Return the [X, Y] coordinate for the center point of the cell that contains the specified text.  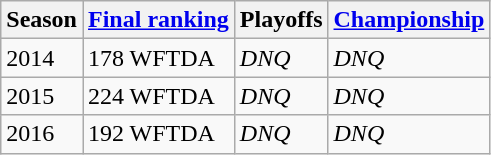
224 WFTDA [158, 96]
Final ranking [158, 20]
2016 [42, 134]
Playoffs [281, 20]
2014 [42, 58]
Season [42, 20]
178 WFTDA [158, 58]
2015 [42, 96]
Championship [409, 20]
192 WFTDA [158, 134]
